Output the [x, y] coordinate of the center of the cell containing the given text.  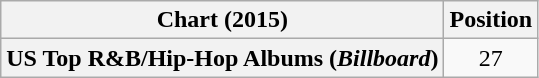
Chart (2015) [222, 20]
27 [491, 58]
Position [491, 20]
US Top R&B/Hip-Hop Albums (Billboard) [222, 58]
